Identify which cell holds the provided text, then report its [x, y] central coordinate. 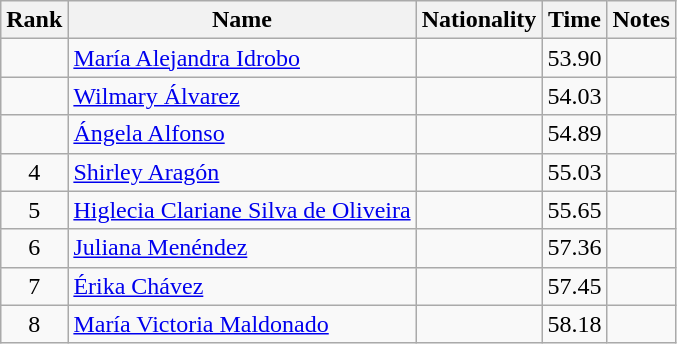
Name [242, 20]
7 [34, 286]
Ángela Alfonso [242, 134]
53.90 [574, 58]
54.89 [574, 134]
Érika Chávez [242, 286]
54.03 [574, 96]
Shirley Aragón [242, 172]
Juliana Menéndez [242, 248]
Nationality [479, 20]
55.03 [574, 172]
Rank [34, 20]
6 [34, 248]
Time [574, 20]
Wilmary Álvarez [242, 96]
María Victoria Maldonado [242, 324]
María Alejandra Idrobo [242, 58]
55.65 [574, 210]
57.36 [574, 248]
Notes [641, 20]
4 [34, 172]
Higlecia Clariane Silva de Oliveira [242, 210]
57.45 [574, 286]
5 [34, 210]
58.18 [574, 324]
8 [34, 324]
